Pinpoint the cell where the given text exists, returning its (x, y) midpoint coordinate. 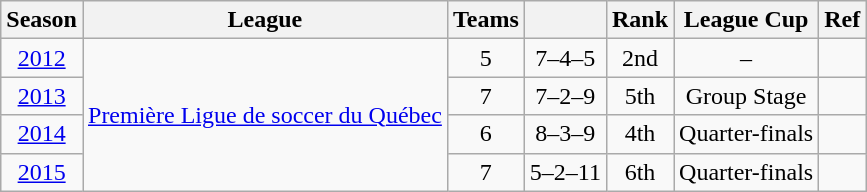
4th (640, 134)
6th (640, 172)
2014 (42, 134)
8–3–9 (565, 134)
2015 (42, 172)
League Cup (746, 20)
7–2–9 (565, 96)
5–2–11 (565, 172)
5th (640, 96)
Première Ligue de soccer du Québec (264, 115)
7–4–5 (565, 58)
2012 (42, 58)
Group Stage (746, 96)
2013 (42, 96)
Teams (486, 20)
2nd (640, 58)
6 (486, 134)
5 (486, 58)
League (264, 20)
Rank (640, 20)
Season (42, 20)
Ref (842, 20)
– (746, 58)
